For the text-containing cell, return its midpoint in (x, y) coordinate format. 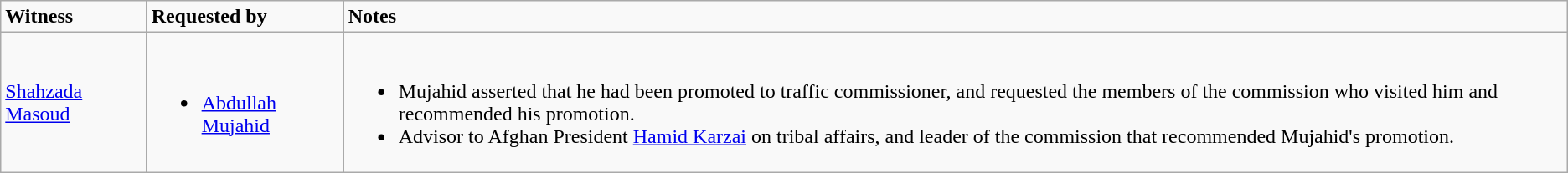
Abdullah Mujahid (245, 102)
Requested by (245, 17)
Notes (955, 17)
Witness (74, 17)
Shahzada Masoud (74, 102)
